Return (X, Y) of the center of cell containing provided text 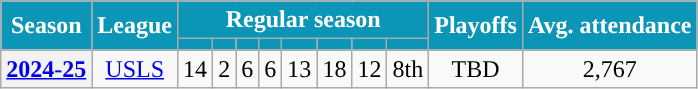
Season (46, 26)
Regular season (304, 20)
18 (334, 69)
8th (408, 69)
2 (224, 69)
USLS (135, 69)
League (135, 26)
2,767 (610, 69)
14 (196, 69)
Avg. attendance (610, 26)
Playoffs (476, 26)
13 (300, 69)
TBD (476, 69)
2024-25 (46, 69)
12 (370, 69)
